For the text-containing cell, return its midpoint in (x, y) coordinate format. 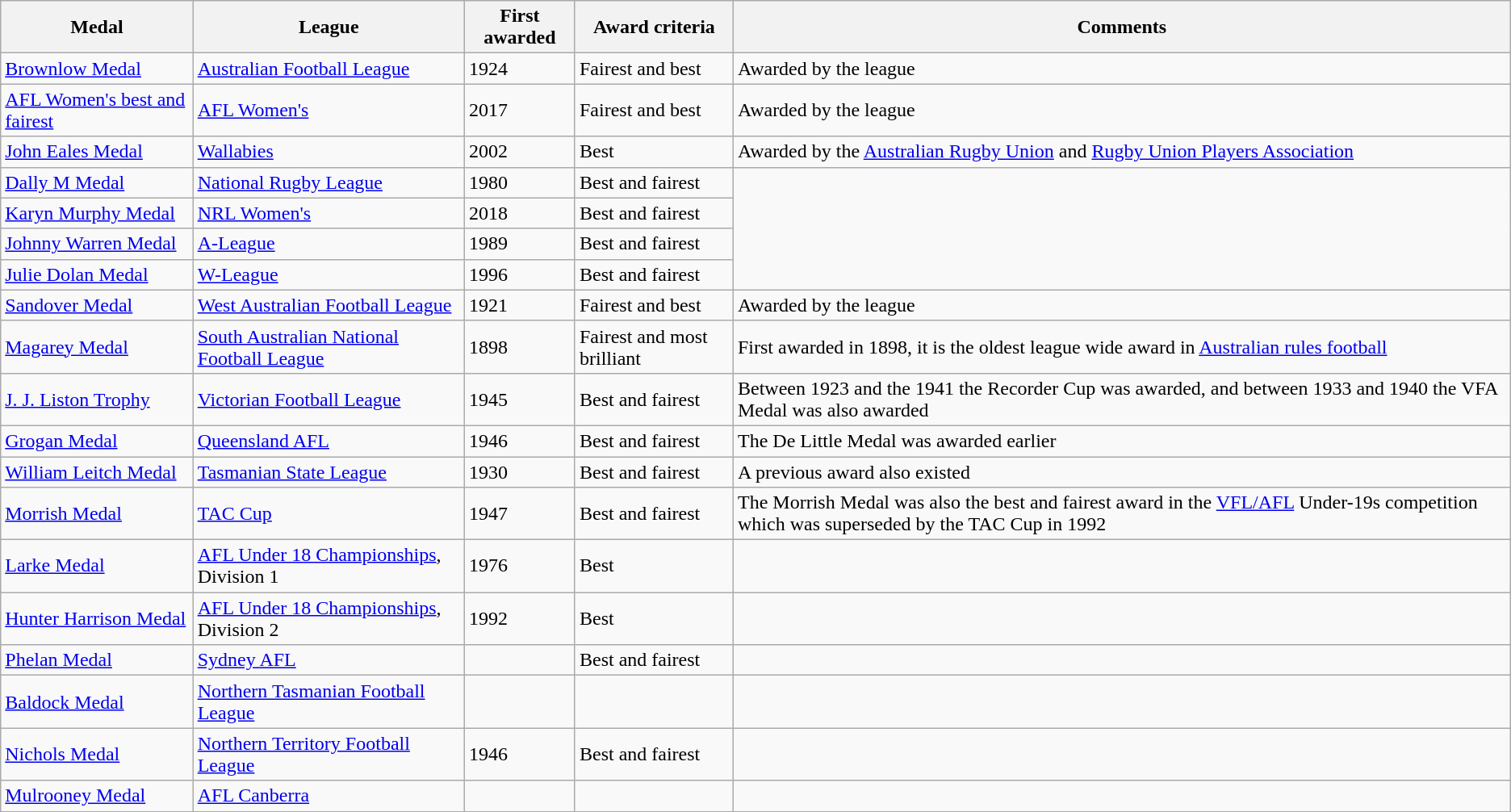
Wallabies (329, 152)
Between 1923 and the 1941 the Recorder Cup was awarded, and between 1933 and 1940 the VFA Medal was also awarded (1122, 399)
Dally M Medal (97, 182)
Comments (1122, 27)
2017 (520, 110)
Karyn Murphy Medal (97, 213)
Australian Football League (329, 69)
1921 (520, 305)
1945 (520, 399)
Larke Medal (97, 567)
William Leitch Medal (97, 472)
Julie Dolan Medal (97, 274)
Awarded by the Australian Rugby Union and Rugby Union Players Association (1122, 152)
AFL Under 18 Championships, Division 1 (329, 567)
1976 (520, 567)
Medal (97, 27)
Sydney AFL (329, 660)
2018 (520, 213)
1924 (520, 69)
Sandover Medal (97, 305)
AFL Canberra (329, 796)
Northern Territory Football League (329, 754)
Grogan Medal (97, 441)
First awarded in 1898, it is the oldest league wide award in Australian rules football (1122, 347)
1989 (520, 244)
The Morrish Medal was also the best and fairest award in the VFL/AFL Under-19s competition which was superseded by the TAC Cup in 1992 (1122, 513)
Johnny Warren Medal (97, 244)
2002 (520, 152)
First awarded (520, 27)
Award criteria (654, 27)
1898 (520, 347)
NRL Women's (329, 213)
Morrish Medal (97, 513)
Northern Tasmanian Football League (329, 702)
Phelan Medal (97, 660)
Magarey Medal (97, 347)
Nichols Medal (97, 754)
AFL Under 18 Championships, Division 2 (329, 618)
AFL Women's best and fairest (97, 110)
A previous award also existed (1122, 472)
The De Little Medal was awarded earlier (1122, 441)
Baldock Medal (97, 702)
Brownlow Medal (97, 69)
National Rugby League (329, 182)
Victorian Football League (329, 399)
1947 (520, 513)
League (329, 27)
W-League (329, 274)
Mulrooney Medal (97, 796)
Tasmanian State League (329, 472)
A-League (329, 244)
J. J. Liston Trophy (97, 399)
1992 (520, 618)
Hunter Harrison Medal (97, 618)
AFL Women's (329, 110)
1996 (520, 274)
South Australian National Football League (329, 347)
1930 (520, 472)
West Australian Football League (329, 305)
TAC Cup (329, 513)
Queensland AFL (329, 441)
Fairest and most brilliant (654, 347)
John Eales Medal (97, 152)
1980 (520, 182)
